Pinpoint the cell where the given text exists, returning its [x, y] midpoint coordinate. 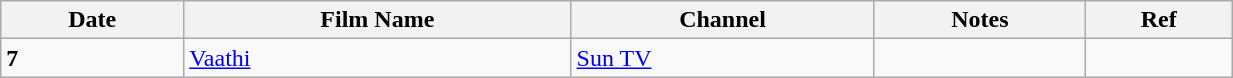
Film Name [378, 20]
Channel [722, 20]
7 [92, 58]
Ref [1159, 20]
Notes [980, 20]
Sun TV [722, 58]
Date [92, 20]
Vaathi [378, 58]
